From the cell containing the given text, extract its center point as [X, Y] coordinate. 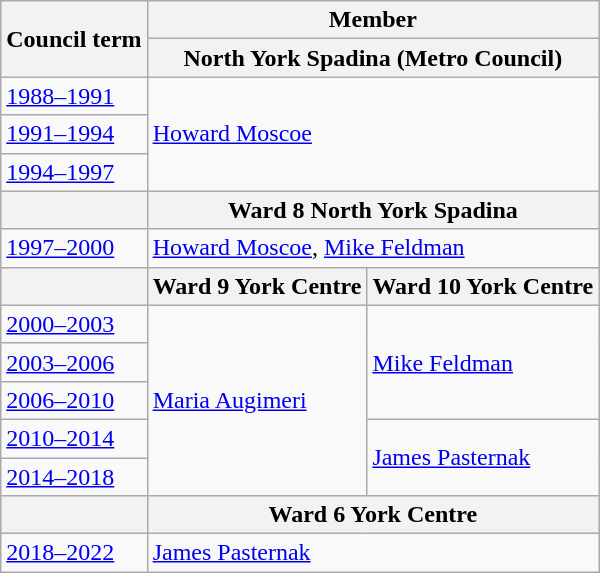
2003–2006 [74, 362]
1994–1997 [74, 172]
Member [372, 20]
2014–2018 [74, 477]
Ward 9 York Centre [257, 286]
Ward 8 North York Spadina [372, 210]
2006–2010 [74, 400]
1991–1994 [74, 134]
Mike Feldman [483, 362]
Howard Moscoe [372, 134]
Ward 6 York Centre [372, 515]
Ward 10 York Centre [483, 286]
2010–2014 [74, 438]
North York Spadina (Metro Council) [372, 58]
Maria Augimeri [257, 400]
Howard Moscoe, Mike Feldman [372, 248]
1997–2000 [74, 248]
2000–2003 [74, 324]
1988–1991 [74, 96]
2018–2022 [74, 553]
Council term [74, 39]
